Locate the cell with the specified text and output its [X, Y] center coordinate. 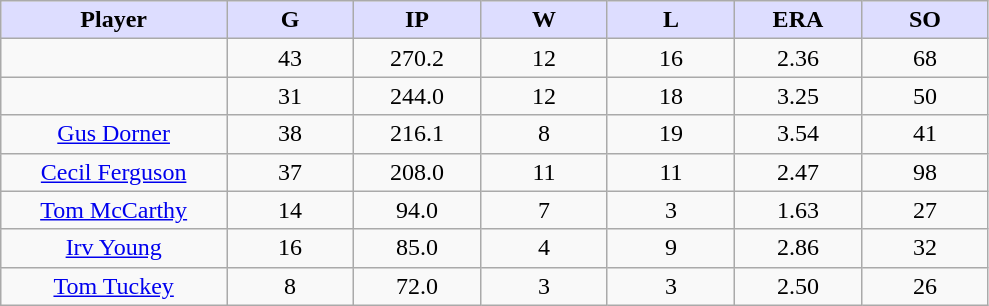
26 [924, 286]
1.63 [798, 210]
18 [670, 96]
9 [670, 248]
72.0 [418, 286]
IP [418, 20]
2.36 [798, 58]
L [670, 20]
68 [924, 58]
3.54 [798, 134]
94.0 [418, 210]
ERA [798, 20]
32 [924, 248]
85.0 [418, 248]
27 [924, 210]
Tom Tuckey [114, 286]
98 [924, 172]
19 [670, 134]
2.50 [798, 286]
Irv Young [114, 248]
2.47 [798, 172]
50 [924, 96]
3.25 [798, 96]
41 [924, 134]
Gus Dorner [114, 134]
4 [544, 248]
2.86 [798, 248]
43 [290, 58]
208.0 [418, 172]
270.2 [418, 58]
37 [290, 172]
7 [544, 210]
Tom McCarthy [114, 210]
Cecil Ferguson [114, 172]
244.0 [418, 96]
G [290, 20]
Player [114, 20]
SO [924, 20]
31 [290, 96]
W [544, 20]
216.1 [418, 134]
14 [290, 210]
38 [290, 134]
